Return the (X, Y) coordinate for the center point of the cell that contains the specified text.  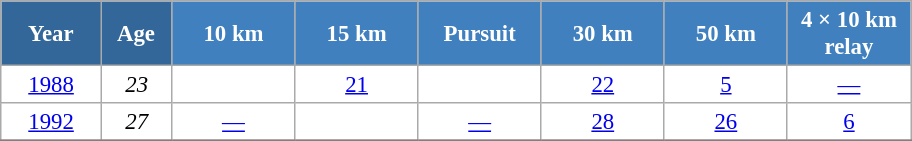
15 km (356, 34)
21 (356, 85)
23 (136, 85)
28 (602, 122)
26 (726, 122)
Year (52, 34)
50 km (726, 34)
30 km (602, 34)
Age (136, 34)
1988 (52, 85)
Pursuit (480, 34)
5 (726, 85)
22 (602, 85)
1992 (52, 122)
10 km (234, 34)
6 (848, 122)
4 × 10 km relay (848, 34)
27 (136, 122)
